Scan for the cell matching the given text and deliver its [X, Y] coordinate at center. 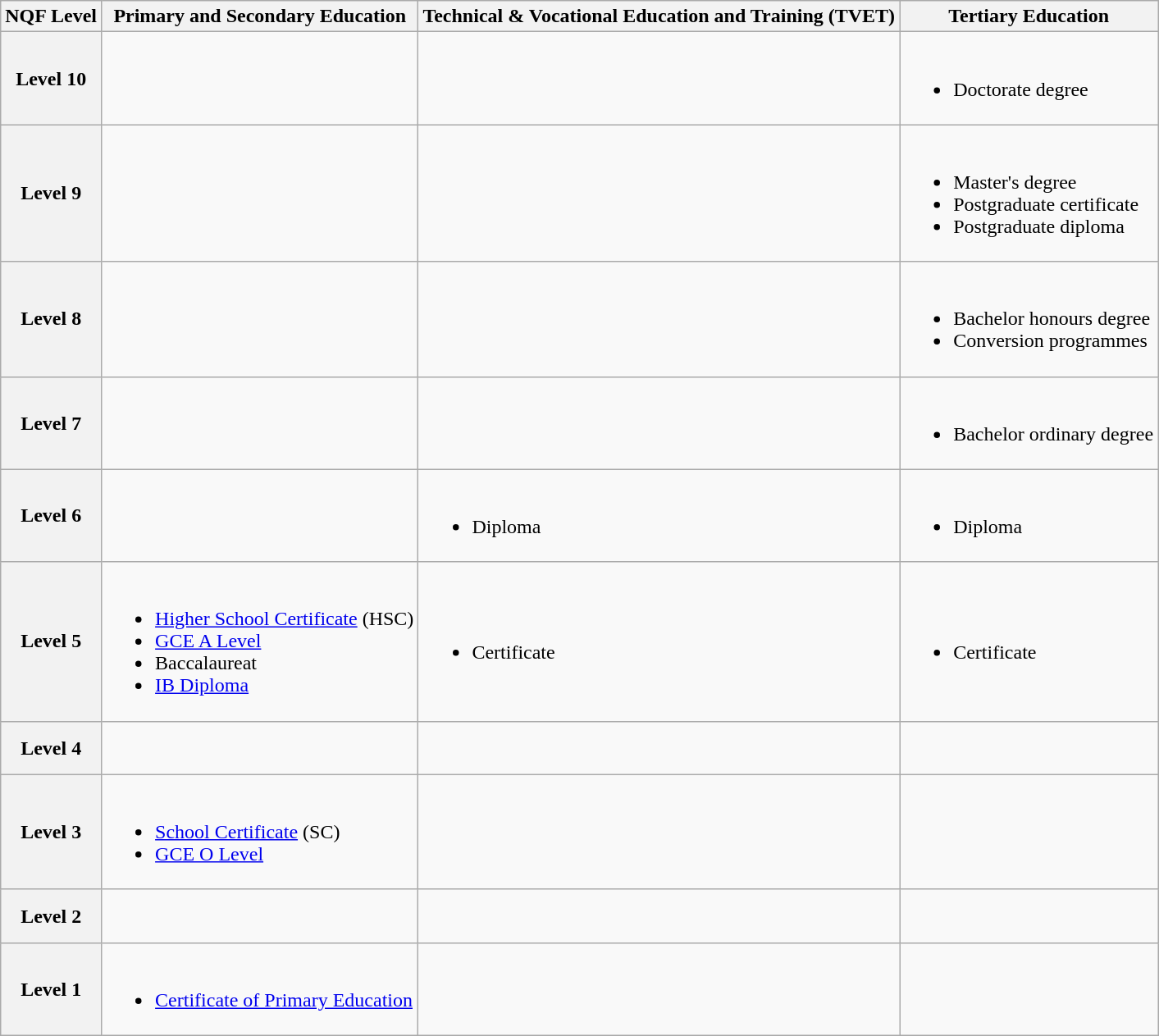
Level 1 [51, 989]
Bachelor honours degreeConversion programmes [1029, 319]
Level 6 [51, 515]
Higher School Certificate (HSC)GCE A LevelBaccalaureatIB Diploma [260, 641]
Bachelor ordinary degree [1029, 423]
Primary and Secondary Education [260, 16]
Tertiary Education [1029, 16]
Level 8 [51, 319]
Level 4 [51, 748]
Technical & Vocational Education and Training (TVET) [659, 16]
Doctorate degree [1029, 79]
Certificate of Primary Education [260, 989]
Level 7 [51, 423]
School Certificate (SC)GCE O Level [260, 832]
Level 5 [51, 641]
Level 3 [51, 832]
Level 9 [51, 194]
NQF Level [51, 16]
Level 2 [51, 915]
Level 10 [51, 79]
Master's degreePostgraduate certificatePostgraduate diploma [1029, 194]
